Output the [x, y] coordinate of the center of the cell containing the given text.  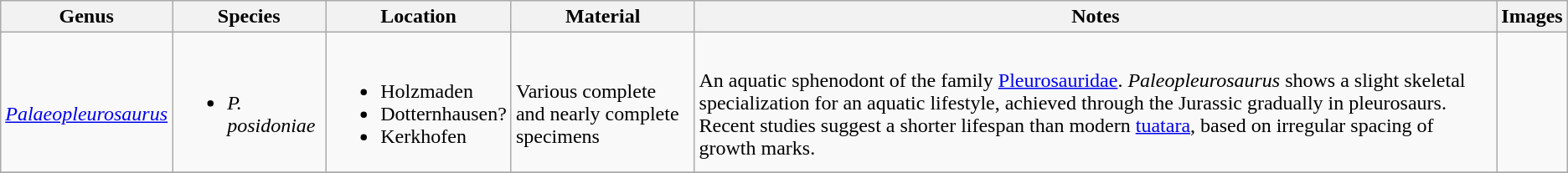
Various complete and nearly complete specimens [603, 102]
Location [419, 17]
Genus [87, 17]
Notes [1096, 17]
Palaeopleurosaurus [87, 102]
HolzmadenDotternhausen?Kerkhofen [419, 102]
Material [603, 17]
Species [250, 17]
P. posidoniae [250, 102]
Images [1532, 17]
